Output the [x, y] coordinate of the center of the cell containing the given text.  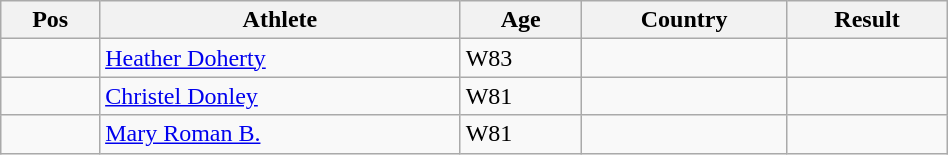
Heather Doherty [280, 58]
Christel Donley [280, 96]
W83 [520, 58]
Athlete [280, 20]
Country [684, 20]
Age [520, 20]
Pos [50, 20]
Result [868, 20]
Mary Roman B. [280, 134]
